Find where the given text appears and provide that cell's center as [x, y] coordinate. 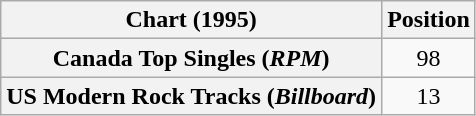
Canada Top Singles (RPM) [192, 58]
US Modern Rock Tracks (Billboard) [192, 96]
13 [429, 96]
Chart (1995) [192, 20]
98 [429, 58]
Position [429, 20]
